Extract the [x, y] coordinate from the center of the cell holding the provided text.  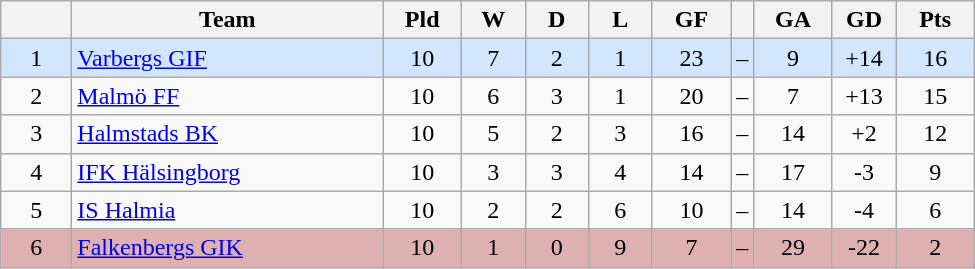
29 [794, 248]
-4 [864, 210]
20 [692, 96]
L [621, 20]
0 [557, 248]
-3 [864, 172]
D [557, 20]
Pts [936, 20]
W [493, 20]
17 [794, 172]
GA [794, 20]
12 [936, 134]
15 [936, 96]
+2 [864, 134]
+13 [864, 96]
GF [692, 20]
+14 [864, 58]
Pld [422, 20]
Halmstads BK [228, 134]
GD [864, 20]
23 [692, 58]
Varbergs GIF [228, 58]
IFK Hälsingborg [228, 172]
IS Halmia [228, 210]
Falkenbergs GIK [228, 248]
-22 [864, 248]
Team [228, 20]
Malmö FF [228, 96]
